Pinpoint the cell where the given text exists, returning its [x, y] midpoint coordinate. 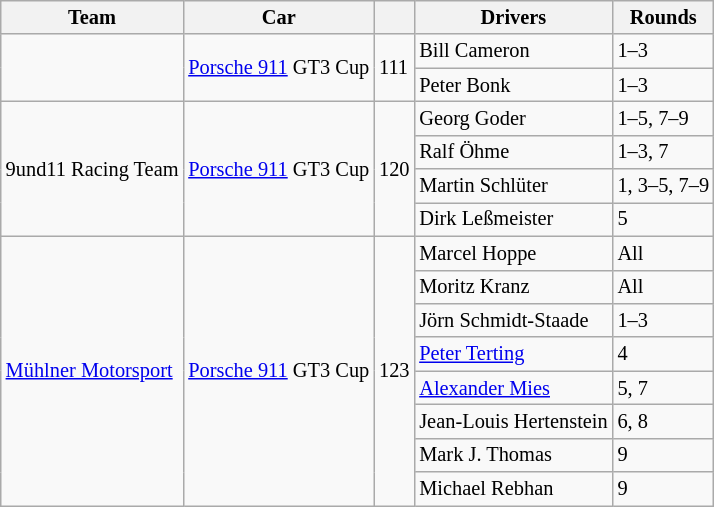
Team [92, 17]
Alexander Mies [513, 388]
Bill Cameron [513, 51]
Moritz Kranz [513, 287]
Dirk Leßmeister [513, 219]
9und11 Racing Team [92, 168]
Peter Terting [513, 354]
Mühlner Motorsport [92, 370]
6, 8 [664, 421]
Michael Rebhan [513, 489]
123 [394, 370]
111 [394, 68]
Jean-Louis Hertenstein [513, 421]
Jörn Schmidt-Staade [513, 320]
5 [664, 219]
Drivers [513, 17]
Ralf Öhme [513, 152]
Mark J. Thomas [513, 455]
Martin Schlüter [513, 186]
1–5, 7–9 [664, 118]
1, 3–5, 7–9 [664, 186]
Rounds [664, 17]
1–3, 7 [664, 152]
120 [394, 168]
5, 7 [664, 388]
Marcel Hoppe [513, 253]
4 [664, 354]
Georg Goder [513, 118]
Car [278, 17]
Peter Bonk [513, 85]
